Scan for the cell matching the given text and deliver its [x, y] coordinate at center. 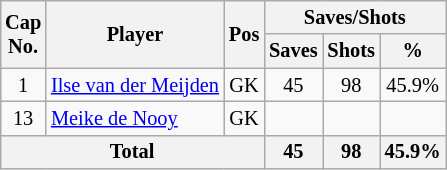
Saves/Shots [354, 17]
Saves [293, 51]
CapNo. [23, 34]
Shots [352, 51]
Ilse van der Meijden [135, 85]
Total [132, 152]
Pos [244, 34]
1 [23, 85]
Meike de Nooy [135, 118]
13 [23, 118]
% [413, 51]
Player [135, 34]
